Pinpoint the cell where the given text exists, returning its [x, y] midpoint coordinate. 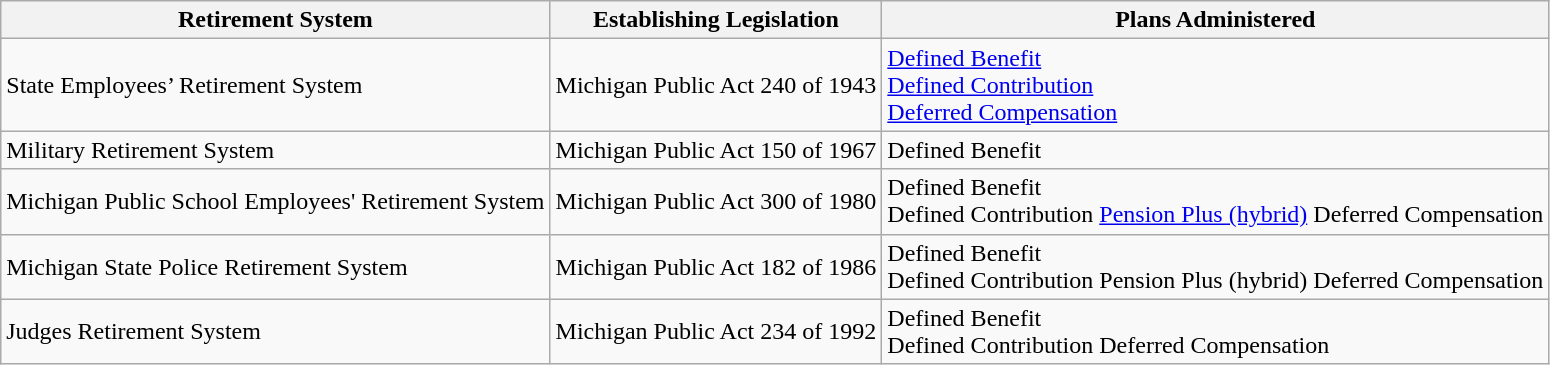
Michigan Public Act 150 of 1967 [716, 150]
Defined BenefitDefined ContributionDeferred Compensation [1216, 85]
Michigan Public School Employees' Retirement System [276, 202]
Judges Retirement System [276, 332]
Michigan Public Act 234 of 1992 [716, 332]
Defined BenefitDefined Contribution Deferred Compensation [1216, 332]
Michigan Public Act 240 of 1943 [716, 85]
State Employees’ Retirement System [276, 85]
Michigan State Police Retirement System [276, 266]
Defined Benefit [1216, 150]
Michigan Public Act 182 of 1986 [716, 266]
Plans Administered [1216, 20]
Establishing Legislation [716, 20]
Military Retirement System [276, 150]
Retirement System [276, 20]
Michigan Public Act 300 of 1980 [716, 202]
